Search for the cell housing the specified text and yield its [X, Y] center coordinate. 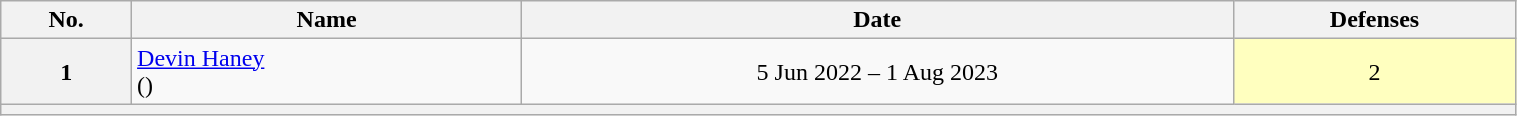
Name [327, 20]
1 [66, 72]
2 [1374, 72]
Date [878, 20]
Defenses [1374, 20]
Devin Haney() [327, 72]
No. [66, 20]
5 Jun 2022 – 1 Aug 2023 [878, 72]
